Scan for the cell matching the given text and deliver its [X, Y] coordinate at center. 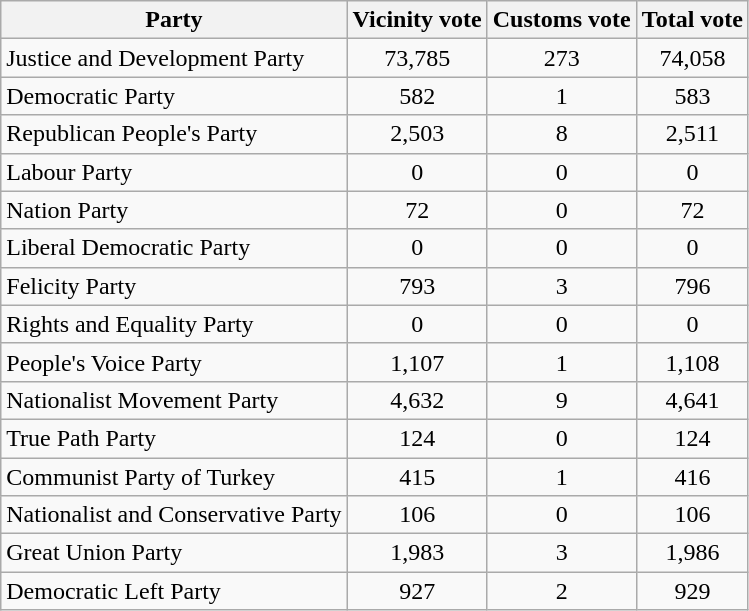
416 [692, 477]
1,108 [692, 362]
582 [417, 96]
Party [174, 20]
1,986 [692, 553]
415 [417, 477]
793 [417, 286]
People's Voice Party [174, 362]
1,983 [417, 553]
Democratic Left Party [174, 591]
583 [692, 96]
Total vote [692, 20]
2,511 [692, 134]
8 [562, 134]
4,632 [417, 400]
Nationalist and Conservative Party [174, 515]
1,107 [417, 362]
Customs vote [562, 20]
Liberal Democratic Party [174, 248]
927 [417, 591]
4,641 [692, 400]
929 [692, 591]
Vicinity vote [417, 20]
Felicity Party [174, 286]
2,503 [417, 134]
74,058 [692, 58]
Great Union Party [174, 553]
9 [562, 400]
Rights and Equality Party [174, 324]
Republican People's Party [174, 134]
True Path Party [174, 438]
Nation Party [174, 210]
73,785 [417, 58]
2 [562, 591]
Democratic Party [174, 96]
Nationalist Movement Party [174, 400]
Labour Party [174, 172]
796 [692, 286]
273 [562, 58]
Communist Party of Turkey [174, 477]
Justice and Development Party [174, 58]
